For the text-containing cell, return its midpoint in [X, Y] coordinate format. 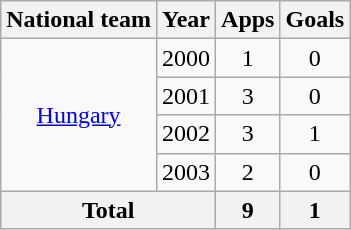
Year [186, 20]
9 [248, 210]
National team [79, 20]
Goals [315, 20]
2000 [186, 58]
2003 [186, 172]
2001 [186, 96]
Apps [248, 20]
2 [248, 172]
Total [108, 210]
Hungary [79, 115]
2002 [186, 134]
